Extract the [x, y] coordinate from the center of the cell holding the provided text.  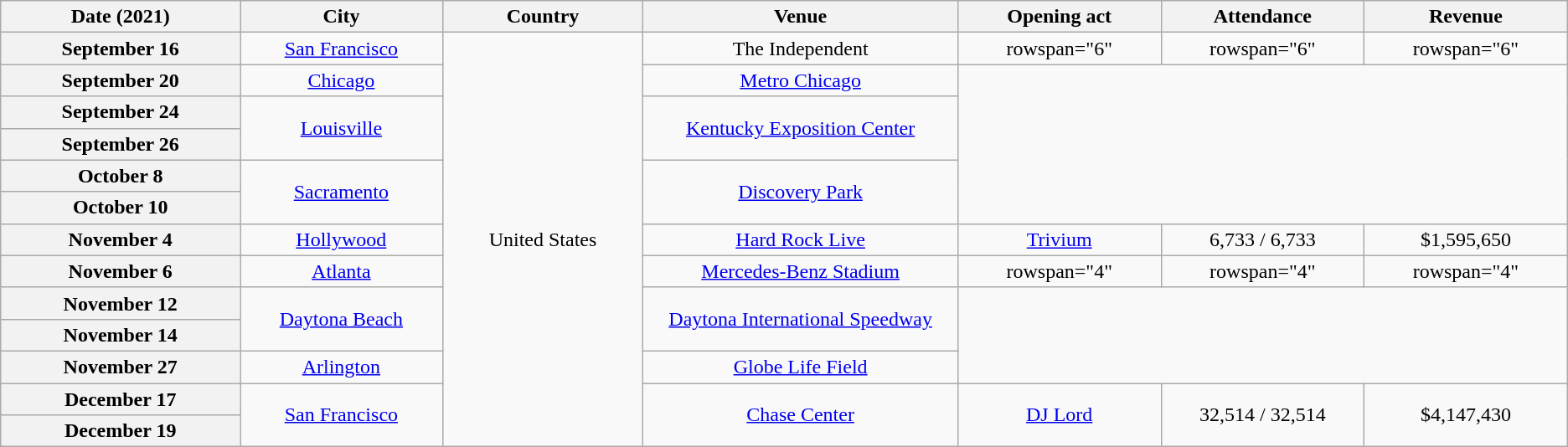
Globe Life Field [801, 367]
October 10 [121, 208]
$1,595,650 [1466, 239]
Hard Rock Live [801, 239]
September 16 [121, 49]
Sacramento [342, 192]
Arlington [342, 367]
City [342, 17]
September 26 [121, 144]
November 4 [121, 239]
Discovery Park [801, 192]
Date (2021) [121, 17]
November 6 [121, 271]
Country [543, 17]
Opening act [1059, 17]
Chicago [342, 80]
Revenue [1466, 17]
Louisville [342, 128]
Venue [801, 17]
6,733 / 6,733 [1263, 239]
Chase Center [801, 415]
October 8 [121, 176]
December 19 [121, 431]
Kentucky Exposition Center [801, 128]
Mercedes-Benz Stadium [801, 271]
The Independent [801, 49]
Atlanta [342, 271]
November 14 [121, 335]
United States [543, 239]
September 20 [121, 80]
Daytona International Speedway [801, 319]
DJ Lord [1059, 415]
December 17 [121, 399]
September 24 [121, 112]
Hollywood [342, 239]
Metro Chicago [801, 80]
Daytona Beach [342, 319]
November 12 [121, 303]
November 27 [121, 367]
32,514 / 32,514 [1263, 415]
$4,147,430 [1466, 415]
Trivium [1059, 239]
Attendance [1263, 17]
